Return the [x, y] coordinate for the center point of the cell that contains the specified text.  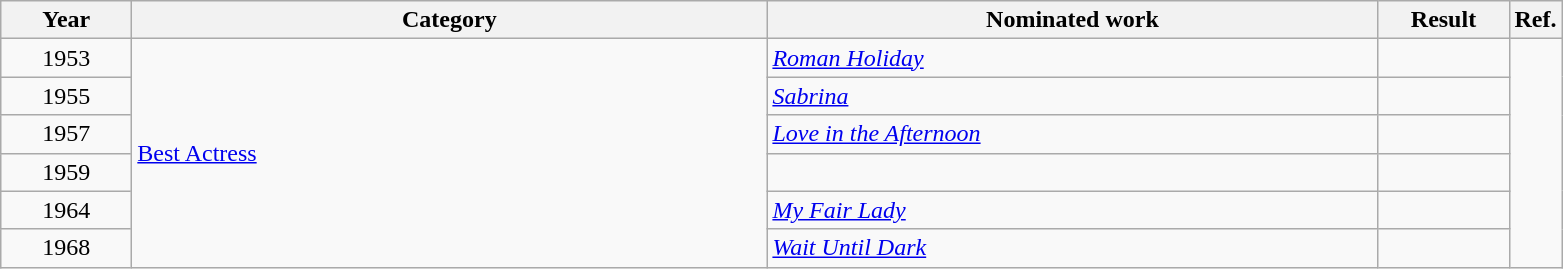
1955 [66, 96]
Best Actress [450, 153]
Nominated work [1072, 20]
Category [450, 20]
Year [66, 20]
1959 [66, 172]
1968 [66, 248]
1953 [66, 58]
Wait Until Dark [1072, 248]
Roman Holiday [1072, 58]
Result [1444, 20]
My Fair Lady [1072, 210]
1957 [66, 134]
Sabrina [1072, 96]
Love in the Afternoon [1072, 134]
1964 [66, 210]
Ref. [1536, 20]
